Return [x, y] of the center of cell containing provided text 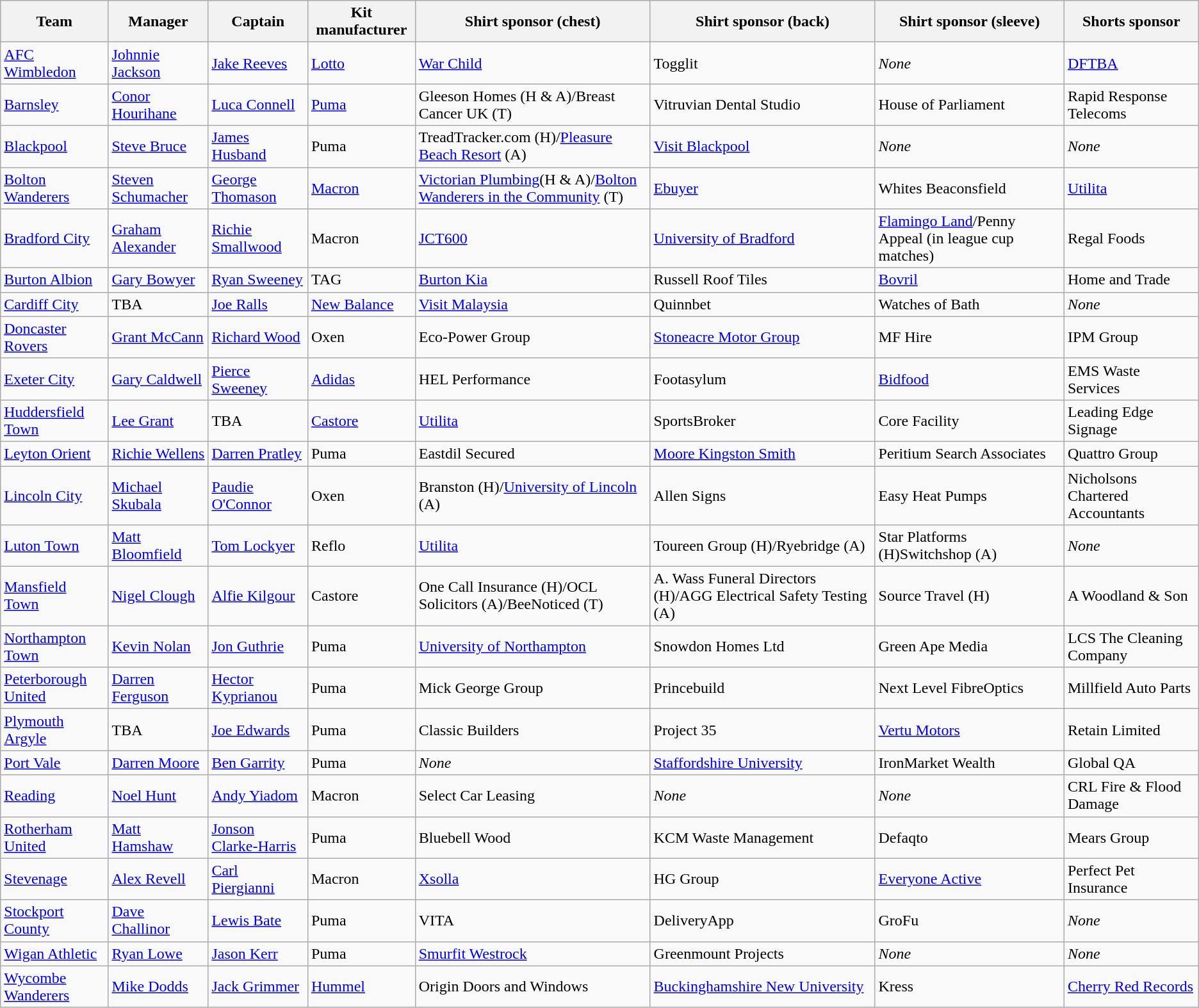
Jonson Clarke-Harris [258, 838]
Richie Wellens [158, 453]
Graham Alexander [158, 238]
Moore Kingston Smith [762, 453]
Shorts sponsor [1131, 22]
Burton Albion [54, 280]
Quattro Group [1131, 453]
Reflo [361, 546]
Flamingo Land/Penny Appeal (in league cup matches) [970, 238]
HEL Performance [533, 379]
Project 35 [762, 730]
Blackpool [54, 146]
Luton Town [54, 546]
Jon Guthrie [258, 647]
One Call Insurance (H)/OCL Solicitors (A)/BeeNoticed (T) [533, 596]
Port Vale [54, 763]
Shirt sponsor (back) [762, 22]
Carl Piergianni [258, 879]
Kevin Nolan [158, 647]
Adidas [361, 379]
Wycombe Wanderers [54, 986]
Michael Skubala [158, 496]
Select Car Leasing [533, 795]
Richard Wood [258, 337]
Regal Foods [1131, 238]
Leyton Orient [54, 453]
Bidfood [970, 379]
Shirt sponsor (sleeve) [970, 22]
Classic Builders [533, 730]
Alfie Kilgour [258, 596]
Bolton Wanderers [54, 188]
Grant McCann [158, 337]
Doncaster Rovers [54, 337]
Ben Garrity [258, 763]
Matt Hamshaw [158, 838]
SportsBroker [762, 420]
Visit Malaysia [533, 304]
Smurfit Westrock [533, 954]
Jason Kerr [258, 954]
Bluebell Wood [533, 838]
GroFu [970, 921]
Snowdon Homes Ltd [762, 647]
Source Travel (H) [970, 596]
Victorian Plumbing(H & A)/Bolton Wanderers in the Community (T) [533, 188]
Lewis Bate [258, 921]
Buckinghamshire New University [762, 986]
Ebuyer [762, 188]
AFC Wimbledon [54, 63]
Allen Signs [762, 496]
New Balance [361, 304]
Rotherham United [54, 838]
Hummel [361, 986]
Darren Moore [158, 763]
Xsolla [533, 879]
Joe Ralls [258, 304]
Gary Caldwell [158, 379]
Matt Bloomfield [158, 546]
MF Hire [970, 337]
James Husband [258, 146]
Next Level FibreOptics [970, 688]
A. Wass Funeral Directors (H)/AGG Electrical Safety Testing (A) [762, 596]
KCM Waste Management [762, 838]
Reading [54, 795]
Team [54, 22]
JCT600 [533, 238]
Kit manufacturer [361, 22]
Quinnbet [762, 304]
Steven Schumacher [158, 188]
Joe Edwards [258, 730]
Vitruvian Dental Studio [762, 105]
Bovril [970, 280]
LCS The Cleaning Company [1131, 647]
Global QA [1131, 763]
Stockport County [54, 921]
EMS Waste Services [1131, 379]
TAG [361, 280]
Dave Challinor [158, 921]
Cherry Red Records [1131, 986]
Jake Reeves [258, 63]
Cardiff City [54, 304]
Northampton Town [54, 647]
Gleeson Homes (H & A)/Breast Cancer UK (T) [533, 105]
Rapid Response Telecoms [1131, 105]
Alex Revell [158, 879]
Stoneacre Motor Group [762, 337]
Millfield Auto Parts [1131, 688]
Plymouth Argyle [54, 730]
Richie Smallwood [258, 238]
Mears Group [1131, 838]
DFTBA [1131, 63]
Toureen Group (H)/Ryebridge (A) [762, 546]
University of Northampton [533, 647]
Andy Yiadom [258, 795]
Shirt sponsor (chest) [533, 22]
Huddersfield Town [54, 420]
Greenmount Projects [762, 954]
Perfect Pet Insurance [1131, 879]
Togglit [762, 63]
Staffordshire University [762, 763]
Lincoln City [54, 496]
Defaqto [970, 838]
Princebuild [762, 688]
Pierce Sweeney [258, 379]
Easy Heat Pumps [970, 496]
Green Ape Media [970, 647]
HG Group [762, 879]
Manager [158, 22]
Footasylum [762, 379]
Lee Grant [158, 420]
Whites Beaconsfield [970, 188]
Retain Limited [1131, 730]
Watches of Bath [970, 304]
Darren Ferguson [158, 688]
Peritium Search Associates [970, 453]
Wigan Athletic [54, 954]
Mansfield Town [54, 596]
Paudie O'Connor [258, 496]
Branston (H)/University of Lincoln (A) [533, 496]
Core Facility [970, 420]
Burton Kia [533, 280]
Steve Bruce [158, 146]
Bradford City [54, 238]
Conor Hourihane [158, 105]
Ryan Sweeney [258, 280]
VITA [533, 921]
TreadTracker.com (H)/Pleasure Beach Resort (A) [533, 146]
DeliveryApp [762, 921]
Ryan Lowe [158, 954]
War Child [533, 63]
Vertu Motors [970, 730]
Mike Dodds [158, 986]
Star Platforms (H)Switchshop (A) [970, 546]
Home and Trade [1131, 280]
Peterborough United [54, 688]
Nigel Clough [158, 596]
Eco-Power Group [533, 337]
IPM Group [1131, 337]
Johnnie Jackson [158, 63]
Luca Connell [258, 105]
Gary Bowyer [158, 280]
Kress [970, 986]
Barnsley [54, 105]
George Thomason [258, 188]
Jack Grimmer [258, 986]
Tom Lockyer [258, 546]
Everyone Active [970, 879]
Leading Edge Signage [1131, 420]
Visit Blackpool [762, 146]
House of Parliament [970, 105]
Lotto [361, 63]
Exeter City [54, 379]
Russell Roof Tiles [762, 280]
IronMarket Wealth [970, 763]
Nicholsons Chartered Accountants [1131, 496]
Darren Pratley [258, 453]
Noel Hunt [158, 795]
University of Bradford [762, 238]
Hector Kyprianou [258, 688]
Stevenage [54, 879]
Eastdil Secured [533, 453]
Mick George Group [533, 688]
CRL Fire & Flood Damage [1131, 795]
Origin Doors and Windows [533, 986]
A Woodland & Son [1131, 596]
Captain [258, 22]
